Detect which cell encompasses the target text, then output its [x, y] center coordinate. 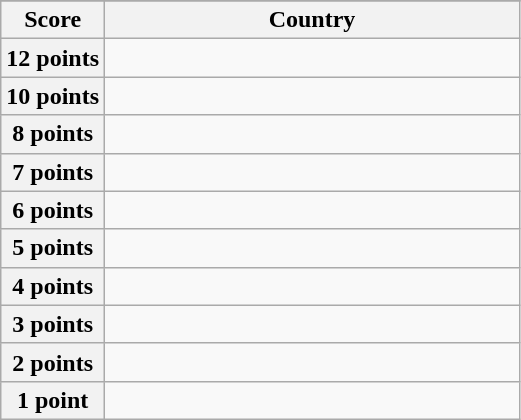
8 points [53, 134]
Country [312, 20]
3 points [53, 324]
7 points [53, 172]
10 points [53, 96]
12 points [53, 58]
1 point [53, 400]
4 points [53, 286]
6 points [53, 210]
5 points [53, 248]
2 points [53, 362]
Score [53, 20]
